Determine the (x, y) coordinate at the center of the cell enclosing the given text.  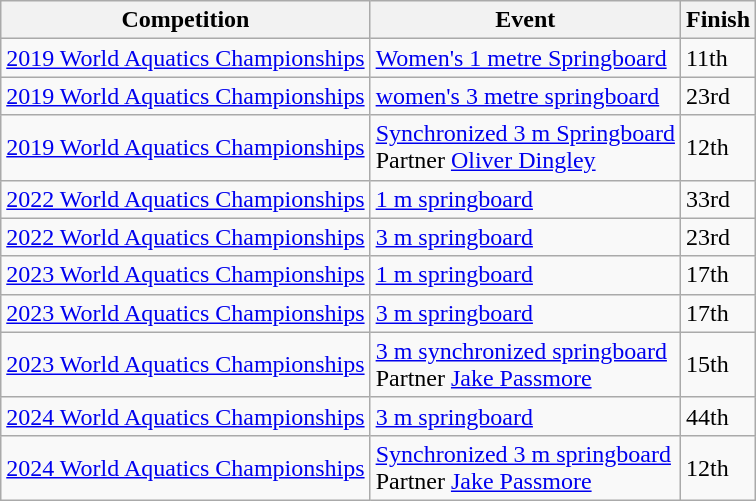
women's 3 metre springboard (525, 96)
Finish (718, 20)
11th (718, 58)
Competition (186, 20)
Synchronized 3 m springboardPartner Jake Passmore (525, 468)
Event (525, 20)
Women's 1 metre Springboard (525, 58)
15th (718, 364)
44th (718, 416)
Synchronized 3 m SpringboardPartner Oliver Dingley (525, 148)
33rd (718, 199)
3 m synchronized springboardPartner Jake Passmore (525, 364)
